Capture the cell that displays the provided text and extract its [X, Y] central coordinate. 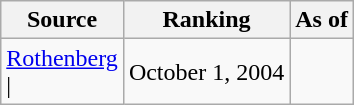
Source [62, 20]
As of [322, 20]
Ranking [206, 20]
October 1, 2004 [206, 72]
Rothenberg| [62, 72]
